Locate the cell with the specified text and output its (x, y) center coordinate. 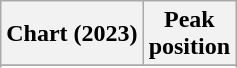
Chart (2023) (72, 34)
Peakposition (189, 34)
